Search for the cell housing the specified text and yield its (X, Y) center coordinate. 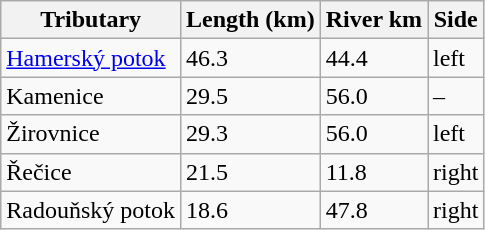
– (456, 96)
River km (374, 20)
18.6 (250, 210)
Kamenice (91, 96)
Žirovnice (91, 134)
Side (456, 20)
11.8 (374, 172)
Length (km) (250, 20)
44.4 (374, 58)
Řečice (91, 172)
Hamerský potok (91, 58)
29.5 (250, 96)
46.3 (250, 58)
Tributary (91, 20)
21.5 (250, 172)
Radouňský potok (91, 210)
47.8 (374, 210)
29.3 (250, 134)
